For the text-containing cell, return its midpoint in [X, Y] coordinate format. 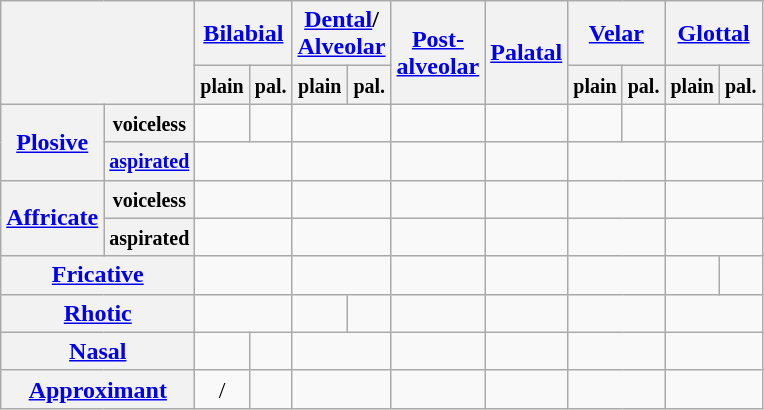
Fricative [98, 275]
Post-alveolar [438, 52]
Glottal [714, 34]
Rhotic [98, 313]
Nasal [98, 351]
Bilabial [244, 34]
Affricate [52, 218]
Approximant [98, 389]
/ [222, 389]
Palatal [526, 52]
Plosive [52, 142]
Dental/Alveolar [342, 34]
Velar [616, 34]
